Detect which cell encompasses the target text, then output its [x, y] center coordinate. 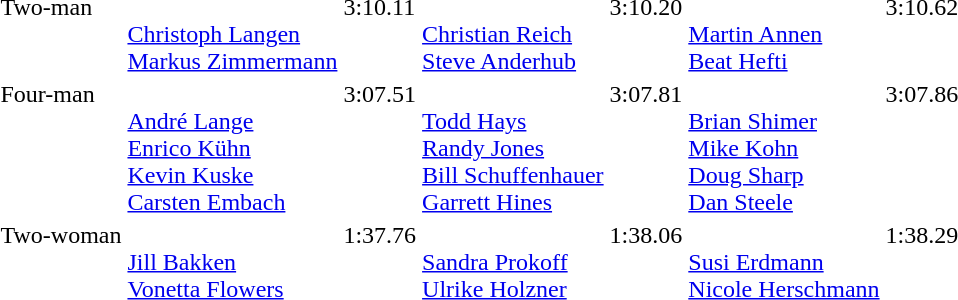
3:07.81 [646, 148]
3:07.51 [380, 148]
André Lange Enrico Kühn Kevin Kuske Carsten Embach [232, 148]
Brian Shimer Mike Kohn Doug Sharp Dan Steele [784, 148]
Todd Hays Randy Jones Bill Schuffenhauer Garrett Hines [514, 148]
